From the cell containing the given text, extract its center point as [x, y] coordinate. 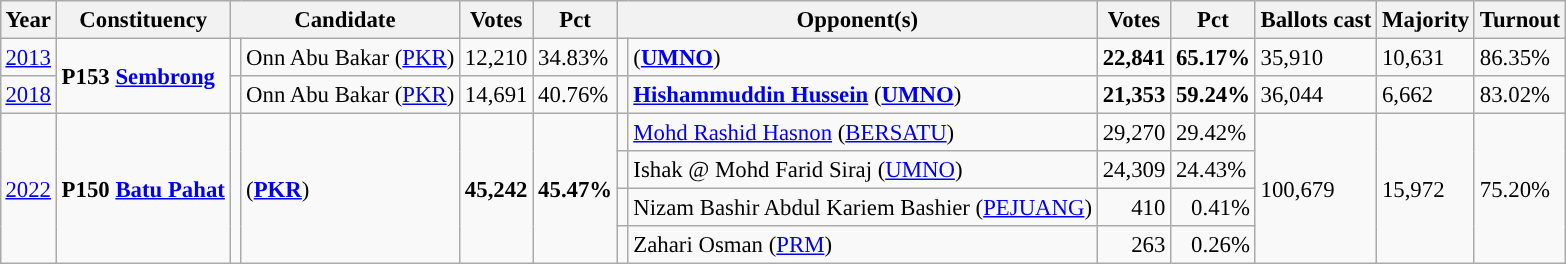
Opponent(s) [857, 20]
34.83% [576, 57]
45,242 [496, 189]
2018 [28, 95]
45.47% [576, 189]
263 [1134, 245]
75.20% [1520, 189]
6,662 [1426, 95]
29.42% [1214, 133]
10,631 [1426, 57]
24.43% [1214, 170]
35,910 [1316, 57]
0.41% [1214, 208]
22,841 [1134, 57]
12,210 [496, 57]
P153 Sembrong [143, 76]
Ishak @ Mohd Farid Siraj (UMNO) [862, 170]
Constituency [143, 20]
(PKR) [350, 189]
Turnout [1520, 20]
0.26% [1214, 245]
Mohd Rashid Hasnon (BERSATU) [862, 133]
29,270 [1134, 133]
Hishammuddin Hussein (UMNO) [862, 95]
Candidate [344, 20]
65.17% [1214, 57]
2013 [28, 57]
410 [1134, 208]
24,309 [1134, 170]
14,691 [496, 95]
2022 [28, 189]
59.24% [1214, 95]
86.35% [1520, 57]
21,353 [1134, 95]
P150 Batu Pahat [143, 189]
83.02% [1520, 95]
Year [28, 20]
Zahari Osman (PRM) [862, 245]
Majority [1426, 20]
36,044 [1316, 95]
40.76% [576, 95]
(UMNO) [862, 57]
100,679 [1316, 189]
Ballots cast [1316, 20]
Nizam Bashir Abdul Kariem Bashier (PEJUANG) [862, 208]
15,972 [1426, 189]
